Capture the cell that displays the provided text and extract its [x, y] central coordinate. 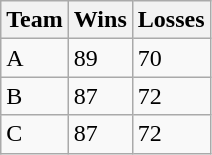
89 [100, 58]
70 [171, 58]
Losses [171, 20]
B [35, 96]
A [35, 58]
C [35, 134]
Team [35, 20]
Wins [100, 20]
